Capture the cell that displays the provided text and extract its (x, y) central coordinate. 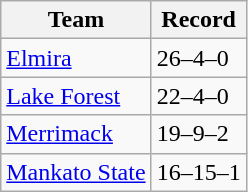
19–9–2 (198, 134)
Merrimack (76, 134)
Elmira (76, 58)
26–4–0 (198, 58)
Record (198, 20)
Lake Forest (76, 96)
Mankato State (76, 172)
16–15–1 (198, 172)
Team (76, 20)
22–4–0 (198, 96)
